Provide the [X, Y] coordinate of the cell's center where the given text is located.  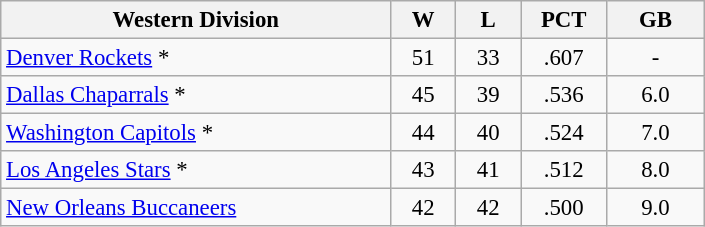
.607 [564, 58]
New Orleans Buccaneers [196, 208]
- [656, 58]
L [488, 20]
Los Angeles Stars * [196, 170]
PCT [564, 20]
.524 [564, 133]
.500 [564, 208]
40 [488, 133]
7.0 [656, 133]
51 [424, 58]
Western Division [196, 20]
43 [424, 170]
45 [424, 95]
41 [488, 170]
W [424, 20]
39 [488, 95]
.536 [564, 95]
33 [488, 58]
8.0 [656, 170]
6.0 [656, 95]
.512 [564, 170]
Denver Rockets * [196, 58]
GB [656, 20]
Dallas Chaparrals * [196, 95]
Washington Capitols * [196, 133]
44 [424, 133]
9.0 [656, 208]
